Identify which cell holds the provided text, then report its [x, y] central coordinate. 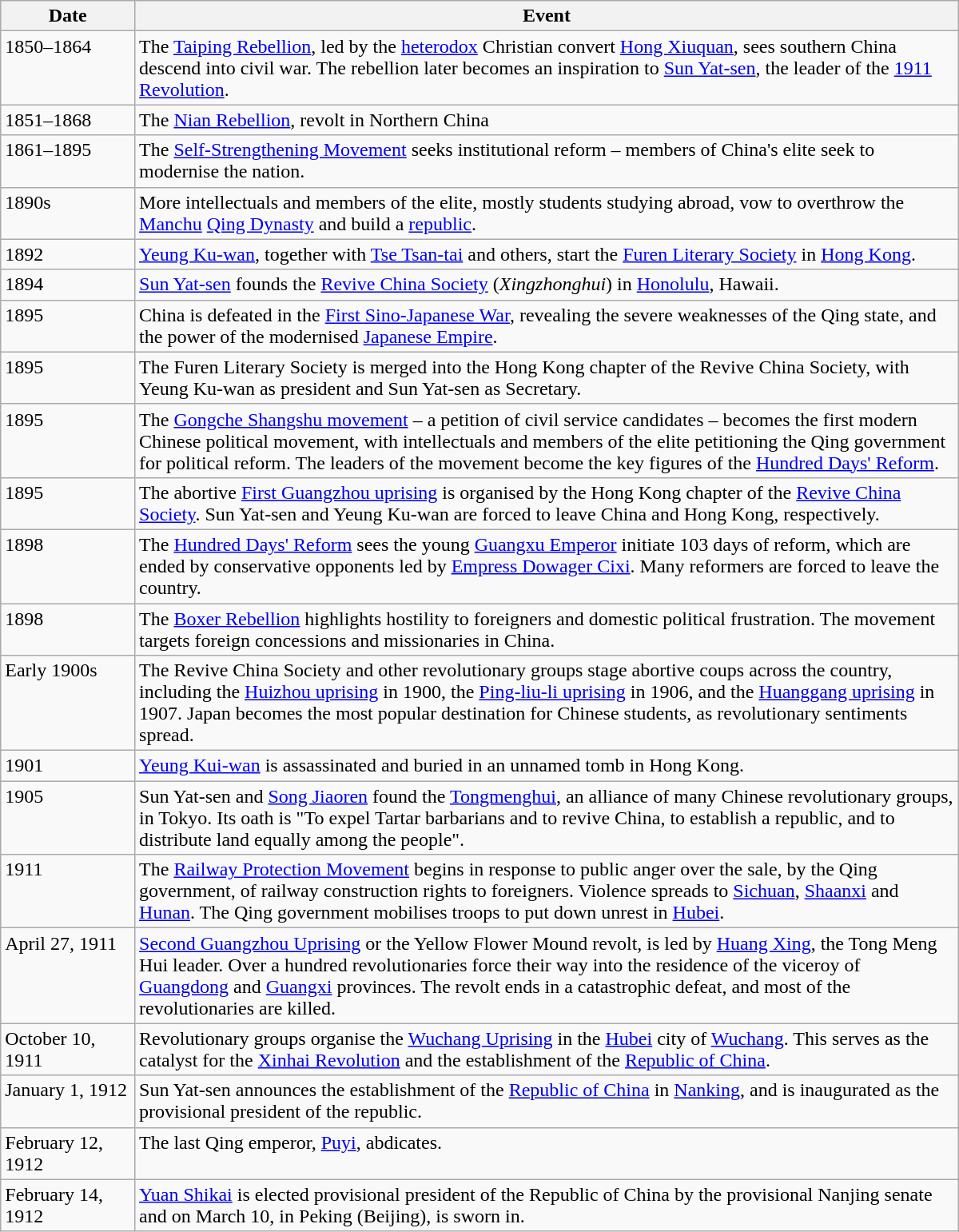
Date [68, 16]
1861–1895 [68, 161]
January 1, 1912 [68, 1102]
More intellectuals and members of the elite, mostly students studying abroad, vow to overthrow the Manchu Qing Dynasty and build a republic. [547, 213]
1905 [68, 818]
1892 [68, 254]
April 27, 1911 [68, 975]
The last Qing emperor, Puyi, abdicates. [547, 1153]
The Nian Rebellion, revolt in Northern China [547, 120]
1850–1864 [68, 68]
Sun Yat-sen announces the establishment of the Republic of China in Nanking, and is inaugurated as the provisional president of the republic. [547, 1102]
1894 [68, 285]
1911 [68, 891]
1851–1868 [68, 120]
1901 [68, 766]
October 10, 1911 [68, 1049]
Yeung Ku-wan, together with Tse Tsan-tai and others, start the Furen Literary Society in Hong Kong. [547, 254]
February 12, 1912 [68, 1153]
February 14, 1912 [68, 1206]
Yeung Kui-wan is assassinated and buried in an unnamed tomb in Hong Kong. [547, 766]
1890s [68, 213]
Event [547, 16]
The Self-Strengthening Movement seeks institutional reform – members of China's elite seek to modernise the nation. [547, 161]
Sun Yat-sen founds the Revive China Society (Xingzhonghui) in Honolulu, Hawaii. [547, 285]
Early 1900s [68, 704]
China is defeated in the First Sino-Japanese War, revealing the severe weaknesses of the Qing state, and the power of the modernised Japanese Empire. [547, 326]
